For the text-containing cell, return its midpoint in [X, Y] coordinate format. 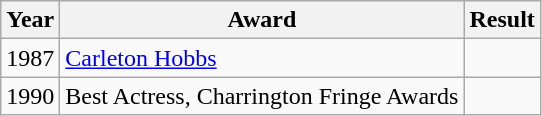
Award [262, 20]
Result [502, 20]
1990 [30, 96]
Year [30, 20]
1987 [30, 58]
Best Actress, Charrington Fringe Awards [262, 96]
Carleton Hobbs [262, 58]
